Pinpoint the cell where the given text exists, returning its (X, Y) midpoint coordinate. 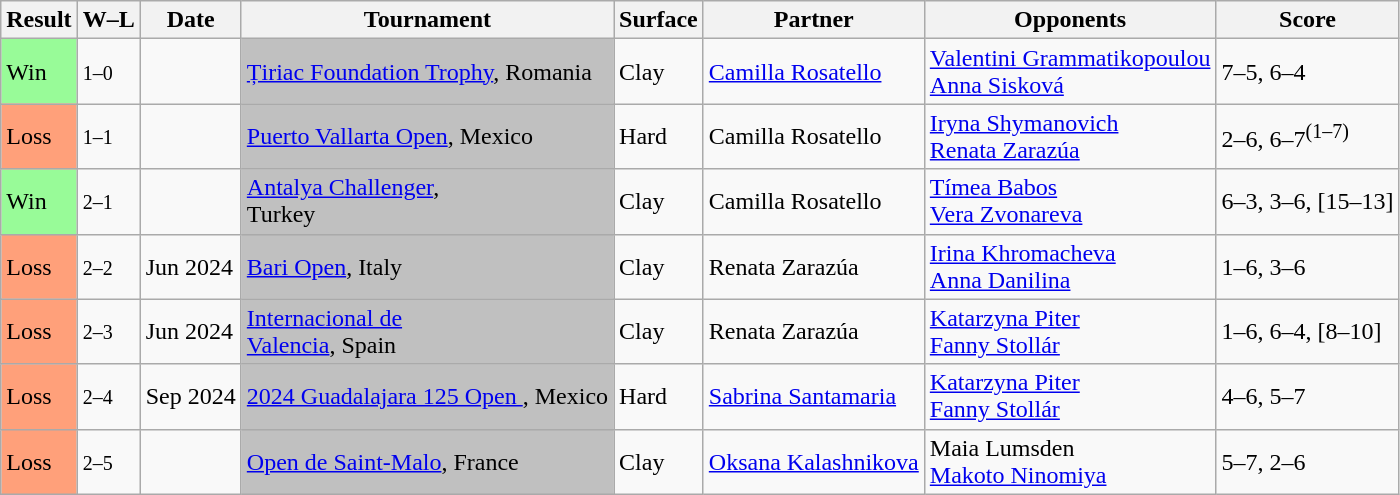
7–5, 6–4 (1308, 72)
Maia Lumsden Makoto Ninomiya (1070, 462)
Țiriac Foundation Trophy, Romania (427, 72)
4–6, 5–7 (1308, 396)
Partner (814, 20)
1–6, 3–6 (1308, 266)
Irina Khromacheva Anna Danilina (1070, 266)
2–3 (108, 332)
Oksana Kalashnikova (814, 462)
2–1 (108, 202)
Tímea Babos Vera Zvonareva (1070, 202)
Valentini Grammatikopoulou Anna Sisková (1070, 72)
2–4 (108, 396)
2024 Guadalajara 125 Open , Mexico (427, 396)
Antalya Challenger, Turkey (427, 202)
2–2 (108, 266)
Result (39, 20)
1–6, 6–4, [8–10] (1308, 332)
Internacional de Valencia, Spain (427, 332)
Surface (659, 20)
2–6, 6–7(1–7) (1308, 136)
Tournament (427, 20)
W–L (108, 20)
1–1 (108, 136)
Open de Saint-Malo, France (427, 462)
6–3, 3–6, [15–13] (1308, 202)
Bari Open, Italy (427, 266)
1–0 (108, 72)
Sep 2024 (190, 396)
Puerto Vallarta Open, Mexico (427, 136)
5–7, 2–6 (1308, 462)
Iryna Shymanovich Renata Zarazúa (1070, 136)
Date (190, 20)
Opponents (1070, 20)
Sabrina Santamaria (814, 396)
Score (1308, 20)
2–5 (108, 462)
